Extract the [x, y] coordinate from the center of the cell holding the provided text.  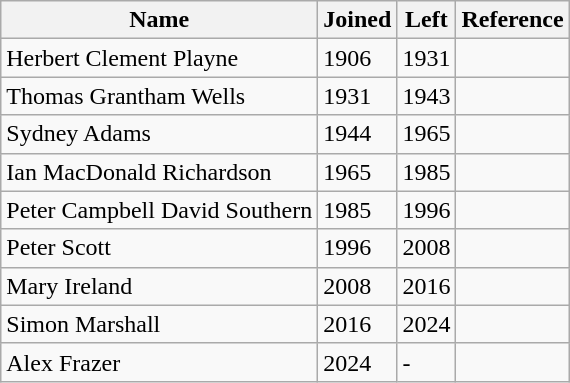
Simon Marshall [160, 324]
1906 [358, 58]
Herbert Clement Playne [160, 58]
Peter Campbell David Southern [160, 210]
Ian MacDonald Richardson [160, 172]
1944 [358, 134]
Thomas Grantham Wells [160, 96]
Left [426, 20]
Mary Ireland [160, 286]
1943 [426, 96]
Peter Scott [160, 248]
Sydney Adams [160, 134]
Reference [512, 20]
Joined [358, 20]
- [426, 362]
Alex Frazer [160, 362]
Name [160, 20]
